Determine the [x, y] coordinate at the center of the cell enclosing the given text.  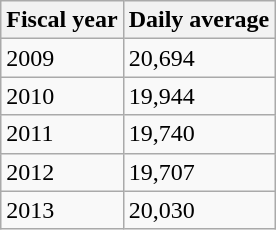
20,694 [199, 58]
2013 [62, 210]
Fiscal year [62, 20]
19,707 [199, 172]
2012 [62, 172]
19,944 [199, 96]
2011 [62, 134]
Daily average [199, 20]
19,740 [199, 134]
2009 [62, 58]
2010 [62, 96]
20,030 [199, 210]
